Detect which cell encompasses the target text, then output its [X, Y] center coordinate. 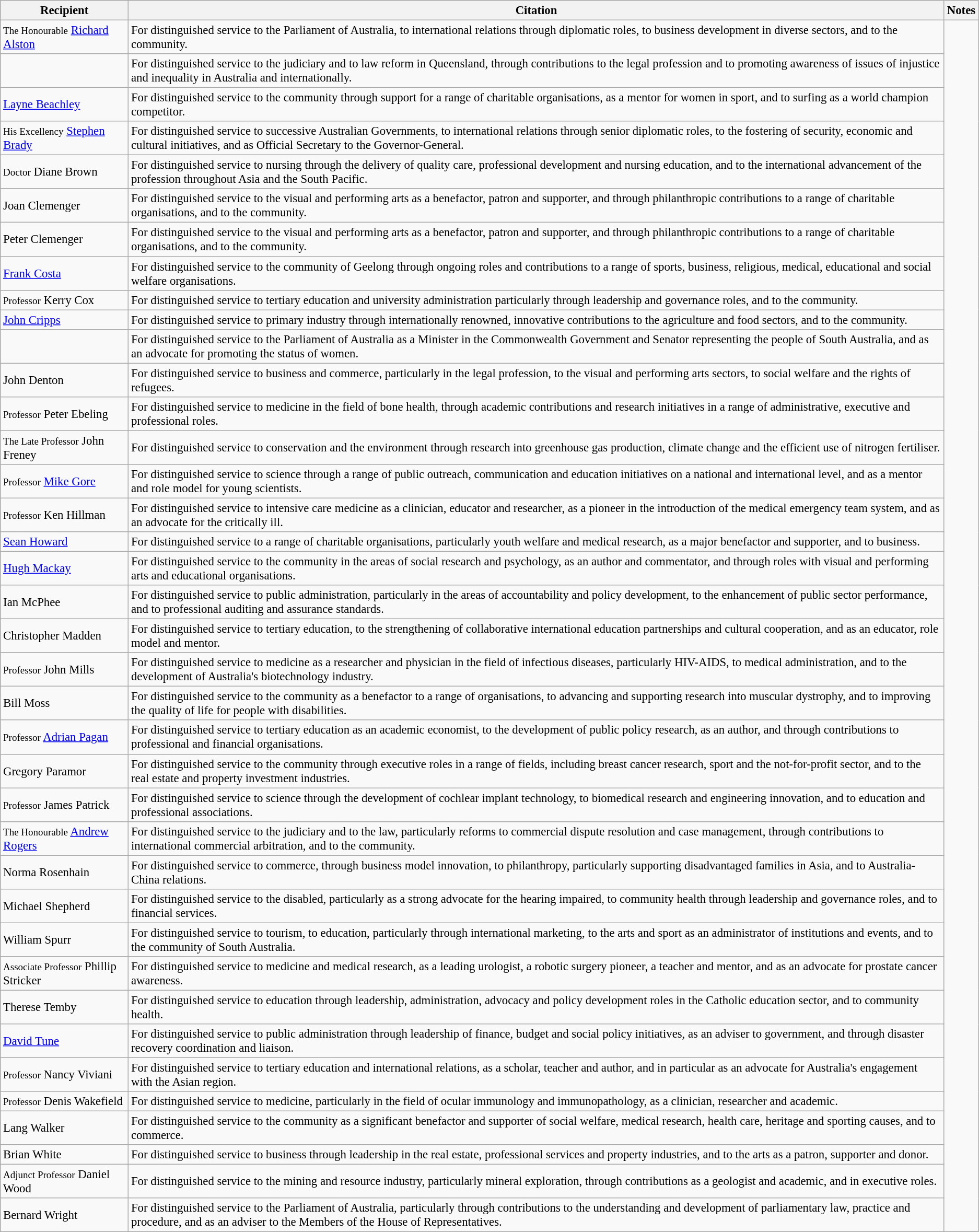
Doctor Diane Brown [65, 172]
Christopher Madden [65, 636]
The Honourable Andrew Rogers [65, 838]
Sean Howard [65, 542]
Citation [537, 10]
For distinguished service to medicine, particularly in the field of ocular immunology and immunopathology, as a clinician, researcher and academic. [537, 1101]
John Denton [65, 380]
Professor Peter Ebeling [65, 414]
William Spurr [65, 939]
Gregory Paramor [65, 771]
Ian McPhee [65, 602]
Therese Temby [65, 1007]
Bill Moss [65, 703]
Professor Adrian Pagan [65, 738]
Professor Kerry Cox [65, 300]
Professor Mike Gore [65, 482]
Frank Costa [65, 274]
John Cripps [65, 320]
Lang Walker [65, 1129]
Joan Clemenger [65, 206]
Peter Clemenger [65, 239]
Brian White [65, 1155]
Professor Ken Hillman [65, 515]
David Tune [65, 1041]
Professor Denis Wakefield [65, 1101]
The Late Professor John Freney [65, 447]
Michael Shepherd [65, 906]
His Excellency Stephen Brady [65, 138]
The Honourable Richard Alston [65, 38]
Professor James Patrick [65, 805]
Professor Nancy Viviani [65, 1075]
Professor John Mills [65, 670]
Associate Professor Phillip Stricker [65, 974]
Adjunct Professor Daniel Wood [65, 1182]
Recipient [65, 10]
Notes [961, 10]
Norma Rosenhain [65, 873]
Layne Beachley [65, 104]
Hugh Mackay [65, 568]
